Find where the given text appears and provide that cell's center as (X, Y) coordinate. 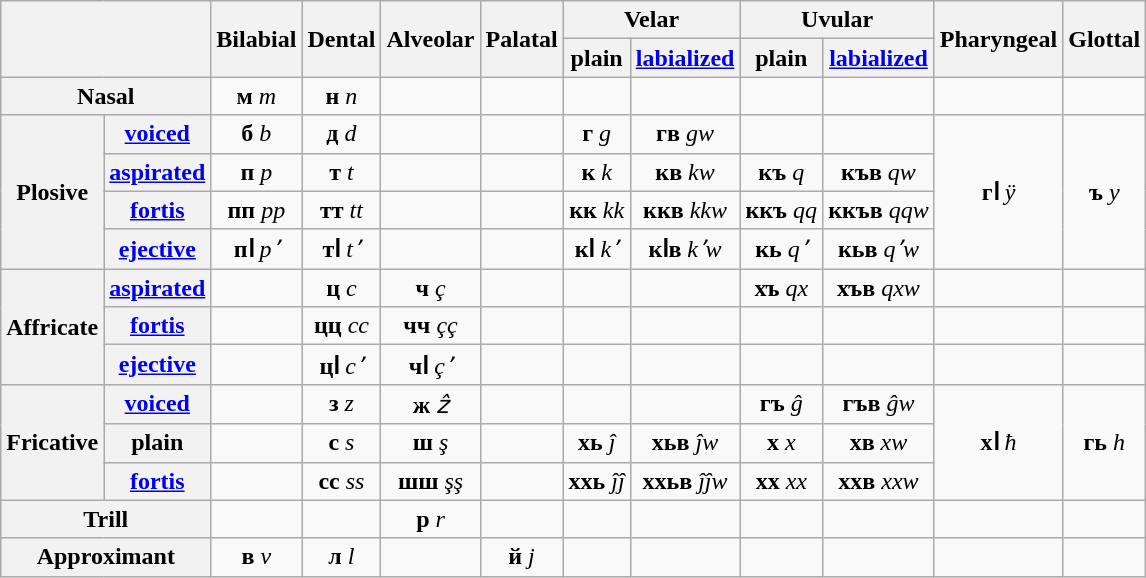
Dental (342, 39)
цӏ cʼ (342, 365)
Glottal (1104, 39)
ц c (342, 288)
кк kk (596, 210)
п p (256, 172)
б b (256, 134)
ккв kkw (685, 210)
ж ẑ (430, 404)
Plosive (52, 192)
хь ĵ (596, 443)
л l (342, 557)
хх xx (782, 481)
гъв ĝw (879, 404)
сс ss (342, 481)
в v (256, 557)
Fricative (52, 442)
ъ y (1104, 192)
Affricate (52, 327)
Alveolar (430, 39)
хъв qxw (879, 288)
з z (342, 404)
Trill (106, 519)
ххь ĵĵ (596, 481)
хъ qx (782, 288)
кь qʼ (782, 249)
ххьв ĵĵw (685, 481)
Uvular (837, 20)
хӏ ħ (998, 442)
тӏ tʼ (342, 249)
Velar (652, 20)
тт tt (342, 210)
къв qw (879, 172)
Nasal (106, 96)
гъ ĝ (782, 404)
ш ş (430, 443)
м m (256, 96)
н n (342, 96)
ккъв qqw (879, 210)
кв kw (685, 172)
ч ç (430, 288)
х x (782, 443)
хв xw (879, 443)
Bilabial (256, 39)
чӏ çʼ (430, 365)
ккъ qq (782, 210)
р r (430, 519)
к k (596, 172)
гь h (1104, 442)
д d (342, 134)
кьв qʼw (879, 249)
пп pp (256, 210)
Palatal (522, 39)
й j (522, 557)
пӏ pʼ (256, 249)
ххв xxw (879, 481)
Pharyngeal (998, 39)
гӏ ÿ (998, 192)
т t (342, 172)
кӏв kʼw (685, 249)
хьв ĵw (685, 443)
цц cc (342, 326)
г g (596, 134)
гв gw (685, 134)
чч çç (430, 326)
къ q (782, 172)
шш şş (430, 481)
Approximant (106, 557)
с s (342, 443)
кӏ kʼ (596, 249)
